Extract the (X, Y) coordinate from the center of the cell holding the provided text.  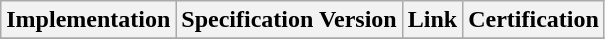
Specification Version (289, 20)
Link (432, 20)
Certification (534, 20)
Implementation (88, 20)
